Output the [X, Y] coordinate of the center of the cell containing the given text.  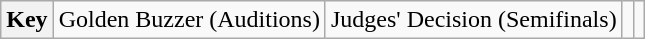
Judges' Decision (Semifinals) [474, 20]
Key [27, 20]
Golden Buzzer (Auditions) [189, 20]
